Scan for the cell matching the given text and deliver its [X, Y] coordinate at center. 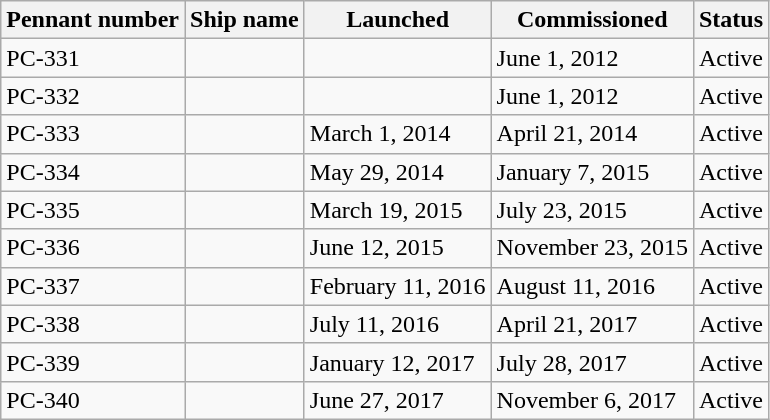
August 11, 2016 [592, 286]
July 28, 2017 [592, 362]
July 23, 2015 [592, 210]
PC-339 [93, 362]
June 12, 2015 [398, 248]
January 7, 2015 [592, 172]
Launched [398, 20]
November 23, 2015 [592, 248]
March 1, 2014 [398, 134]
Pennant number [93, 20]
February 11, 2016 [398, 286]
April 21, 2014 [592, 134]
PC-333 [93, 134]
May 29, 2014 [398, 172]
November 6, 2017 [592, 400]
PC-340 [93, 400]
June 27, 2017 [398, 400]
PC-331 [93, 58]
March 19, 2015 [398, 210]
Ship name [244, 20]
PC-338 [93, 324]
PC-334 [93, 172]
July 11, 2016 [398, 324]
Status [730, 20]
PC-336 [93, 248]
April 21, 2017 [592, 324]
PC-335 [93, 210]
January 12, 2017 [398, 362]
PC-332 [93, 96]
Commissioned [592, 20]
PC-337 [93, 286]
